Pinpoint the cell where the given text exists, returning its (X, Y) midpoint coordinate. 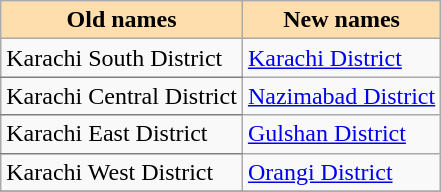
Karachi West District (122, 172)
Karachi Central District (122, 96)
Orangi District (341, 172)
Karachi District (341, 58)
Karachi East District (122, 134)
New names (341, 20)
Nazimabad District (341, 96)
Gulshan District (341, 134)
Karachi South District (122, 58)
Old names (122, 20)
